Provide the [x, y] coordinate of the cell's center where the given text is located.  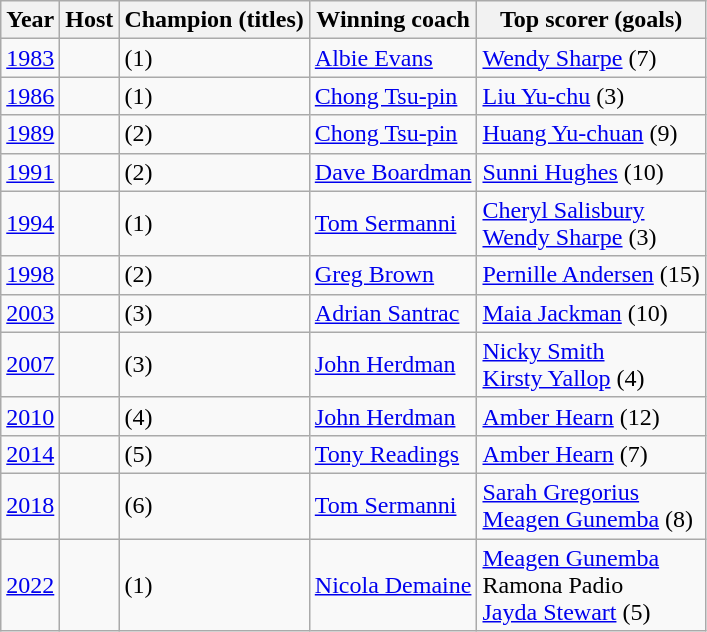
Maia Jackman (10) [591, 313]
Meagen Gunemba Ramona Padio Jayda Stewart (5) [591, 584]
Cheryl Salisbury Wendy Sharpe (3) [591, 224]
2010 [30, 416]
(4) [214, 416]
Amber Hearn (12) [591, 416]
Huang Yu-chuan (9) [591, 134]
Nicky Smith Kirsty Yallop (4) [591, 364]
2018 [30, 506]
(6) [214, 506]
Adrian Santrac [393, 313]
Amber Hearn (7) [591, 454]
Pernille Andersen (15) [591, 275]
Host [90, 20]
Top scorer (goals) [591, 20]
1991 [30, 172]
1986 [30, 96]
Tony Readings [393, 454]
Dave Boardman [393, 172]
2003 [30, 313]
Sarah Gregorius Meagen Gunemba (8) [591, 506]
Albie Evans [393, 58]
Greg Brown [393, 275]
Liu Yu-chu (3) [591, 96]
1994 [30, 224]
2007 [30, 364]
Nicola Demaine [393, 584]
Champion (titles) [214, 20]
1989 [30, 134]
Sunni Hughes (10) [591, 172]
(5) [214, 454]
Wendy Sharpe (7) [591, 58]
2014 [30, 454]
2022 [30, 584]
Winning coach [393, 20]
Year [30, 20]
1998 [30, 275]
1983 [30, 58]
